Find where the given text appears and provide that cell's center as [x, y] coordinate. 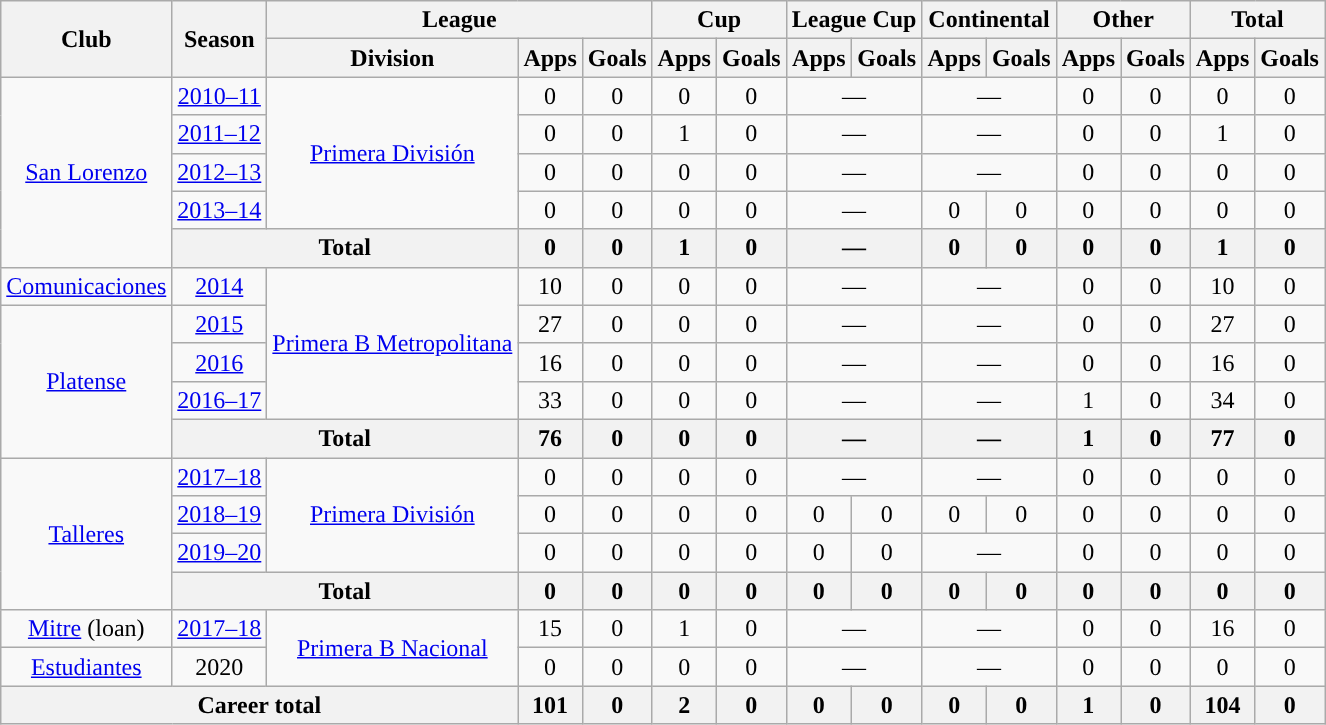
2019–20 [220, 553]
Season [220, 39]
League Cup [854, 20]
Platense [86, 381]
Continental [989, 20]
Estudiantes [86, 667]
2010–11 [220, 96]
104 [1222, 705]
2016 [220, 362]
2012–13 [220, 172]
Club [86, 39]
Career total [260, 705]
2014 [220, 286]
2018–19 [220, 515]
Mitre (loan) [86, 629]
Primera B Metropolitana [392, 343]
15 [550, 629]
76 [550, 438]
League [460, 20]
Primera B Nacional [392, 648]
2011–12 [220, 134]
2013–14 [220, 210]
San Lorenzo [86, 172]
2 [684, 705]
101 [550, 705]
Division [392, 58]
2015 [220, 324]
Comunicaciones [86, 286]
34 [1222, 400]
Cup [719, 20]
2016–17 [220, 400]
77 [1222, 438]
2020 [220, 667]
Other [1123, 20]
Talleres [86, 534]
33 [550, 400]
